For the text-containing cell, return its midpoint in (X, Y) coordinate format. 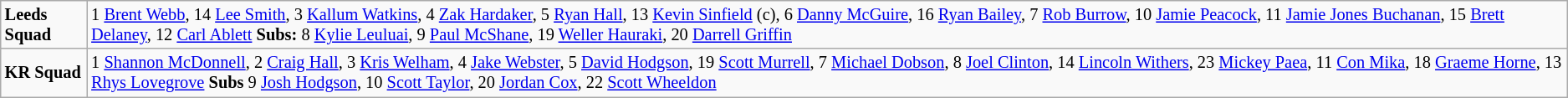
Leeds Squad (44, 24)
KR Squad (44, 73)
